Provide the (x, y) coordinate of the cell's center where the given text is located.  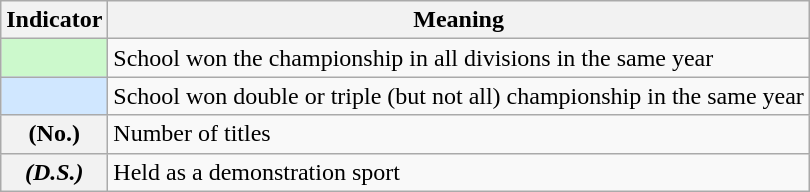
Meaning (459, 20)
Held as a demonstration sport (459, 172)
(No.) (54, 134)
School won double or triple (but not all) championship in the same year (459, 96)
Number of titles (459, 134)
Indicator (54, 20)
School won the championship in all divisions in the same year (459, 58)
(D.S.) (54, 172)
